Determine the [X, Y] coordinate at the center of the cell enclosing the given text.  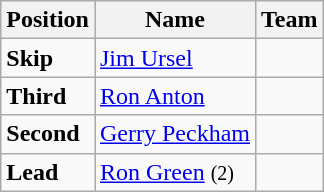
Ron Anton [174, 96]
Team [290, 20]
Lead [48, 172]
Second [48, 134]
Third [48, 96]
Gerry Peckham [174, 134]
Ron Green (2) [174, 172]
Name [174, 20]
Skip [48, 58]
Jim Ursel [174, 58]
Position [48, 20]
